Search for the cell housing the specified text and yield its (X, Y) center coordinate. 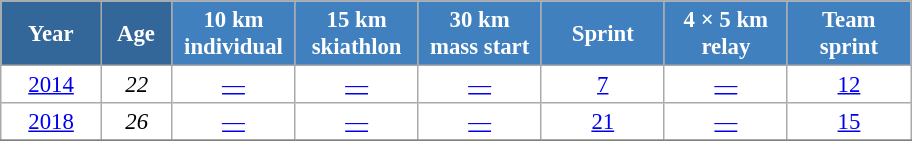
15 (848, 122)
2014 (52, 85)
22 (136, 85)
Year (52, 34)
Sprint (602, 34)
10 km individual (234, 34)
21 (602, 122)
30 km mass start (480, 34)
12 (848, 85)
Team sprint (848, 34)
Age (136, 34)
4 × 5 km relay (726, 34)
15 km skiathlon (356, 34)
2018 (52, 122)
26 (136, 122)
7 (602, 85)
